Pinpoint the cell where the given text exists, returning its [X, Y] midpoint coordinate. 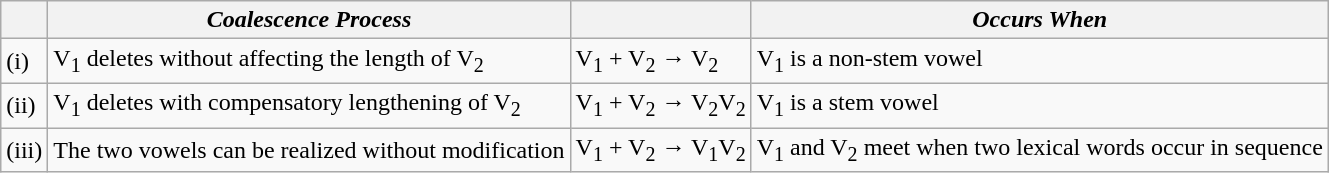
V1 deletes without affecting the length of V2 [309, 61]
(ii) [24, 105]
The two vowels can be realized without modification [309, 150]
Occurs When [1040, 20]
(iii) [24, 150]
V1 + V2 → V2V2 [660, 105]
V1 + V2 → V1V2 [660, 150]
V1 is a non-stem vowel [1040, 61]
V1 + V2 → V2 [660, 61]
Coalescence Process [309, 20]
V1 deletes with compensatory lengthening of V2 [309, 105]
V1 is a stem vowel [1040, 105]
(i) [24, 61]
V1 and V2 meet when two lexical words occur in sequence [1040, 150]
